For the text-containing cell, return its midpoint in [X, Y] coordinate format. 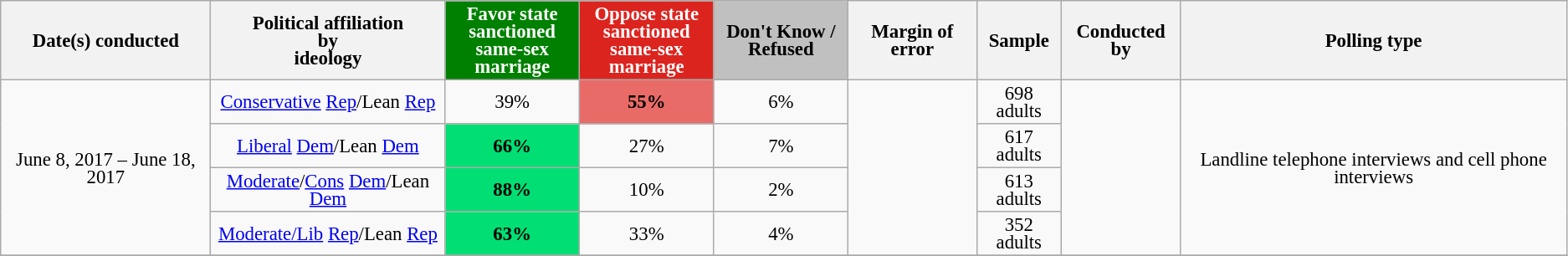
2% [781, 191]
613 adults [1019, 191]
617 adults [1019, 146]
June 8, 2017 – June 18, 2017 [105, 168]
33% [646, 234]
698 adults [1019, 102]
Margin of error [912, 40]
Landline telephone interviews and cell phone interviews [1374, 168]
39% [512, 102]
27% [646, 146]
10% [646, 191]
Conducted by [1121, 40]
88% [512, 191]
Oppose state sanctioned same-sex marriage [646, 40]
6% [781, 102]
352 adults [1019, 234]
63% [512, 234]
Polling type [1374, 40]
Date(s) conducted [105, 40]
Political affiliationbyideology [328, 40]
55% [646, 102]
7% [781, 146]
Sample [1019, 40]
Don't Know / Refused [781, 40]
Moderate/Lib Rep/Lean Rep [328, 234]
Liberal Dem/Lean Dem [328, 146]
Moderate/Cons Dem/Lean Dem [328, 191]
66% [512, 146]
Favor state sanctioned same-sex marriage [512, 40]
4% [781, 234]
Conservative Rep/Lean Rep [328, 102]
